Output the [X, Y] coordinate of the center of the cell containing the given text.  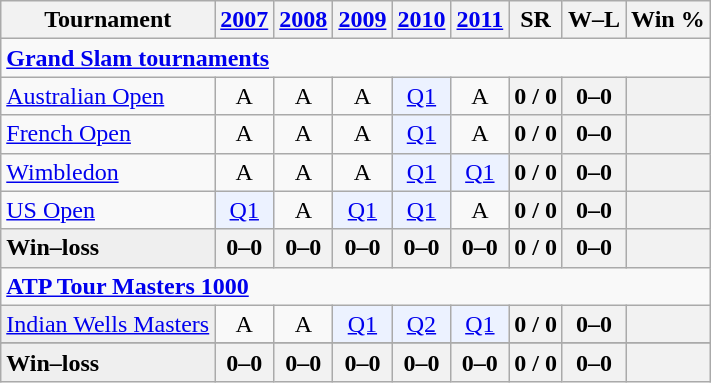
ATP Tour Masters 1000 [356, 286]
Win % [668, 20]
US Open [108, 210]
2008 [304, 20]
Tournament [108, 20]
Grand Slam tournaments [356, 58]
Australian Open [108, 96]
French Open [108, 134]
2007 [244, 20]
Indian Wells Masters [108, 324]
2009 [362, 20]
Wimbledon [108, 172]
2011 [480, 20]
Q2 [422, 324]
W–L [594, 20]
SR [536, 20]
2010 [422, 20]
